Extract the [X, Y] coordinate from the center of the cell holding the provided text.  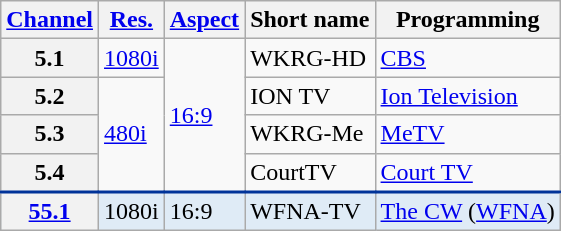
ION TV [310, 96]
Channel [50, 20]
WKRG-HD [310, 58]
The CW (WFNA) [468, 212]
55.1 [50, 212]
CourtTV [310, 172]
Short name [310, 20]
5.1 [50, 58]
5.3 [50, 134]
Court TV [468, 172]
WKRG-Me [310, 134]
Programming [468, 20]
CBS [468, 58]
WFNA-TV [310, 212]
MeTV [468, 134]
Ion Television [468, 96]
Res. [132, 20]
480i [132, 134]
Aspect [204, 20]
5.2 [50, 96]
5.4 [50, 172]
